From the cell containing the given text, extract its center point as [X, Y] coordinate. 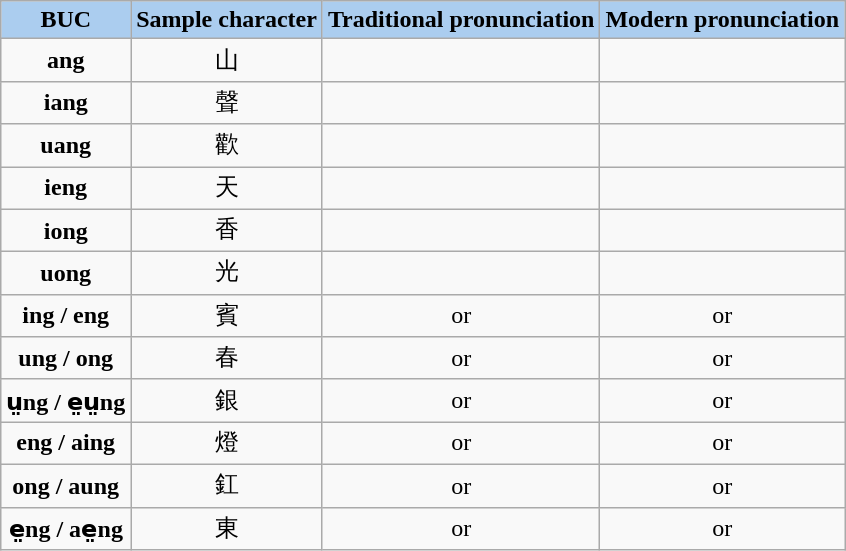
山 [227, 60]
ang [66, 60]
天 [227, 188]
春 [227, 358]
ung / ong [66, 358]
銀 [227, 400]
iong [66, 230]
BUC [66, 20]
Traditional pronunciation [461, 20]
歡 [227, 146]
ieng [66, 188]
釭 [227, 486]
iang [66, 102]
ong / aung [66, 486]
uang [66, 146]
ṳng / e̤ṳng [66, 400]
香 [227, 230]
光 [227, 274]
東 [227, 528]
聲 [227, 102]
燈 [227, 444]
ing / eng [66, 316]
Modern pronunciation [722, 20]
Sample character [227, 20]
eng / aing [66, 444]
uong [66, 274]
e̤ng / ae̤ng [66, 528]
賓 [227, 316]
